Capture the cell that displays the provided text and extract its (X, Y) central coordinate. 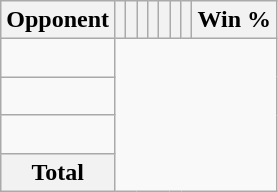
Total (58, 172)
Win % (234, 20)
Opponent (58, 20)
